Provide the (x, y) coordinate of the cell's center where the given text is located.  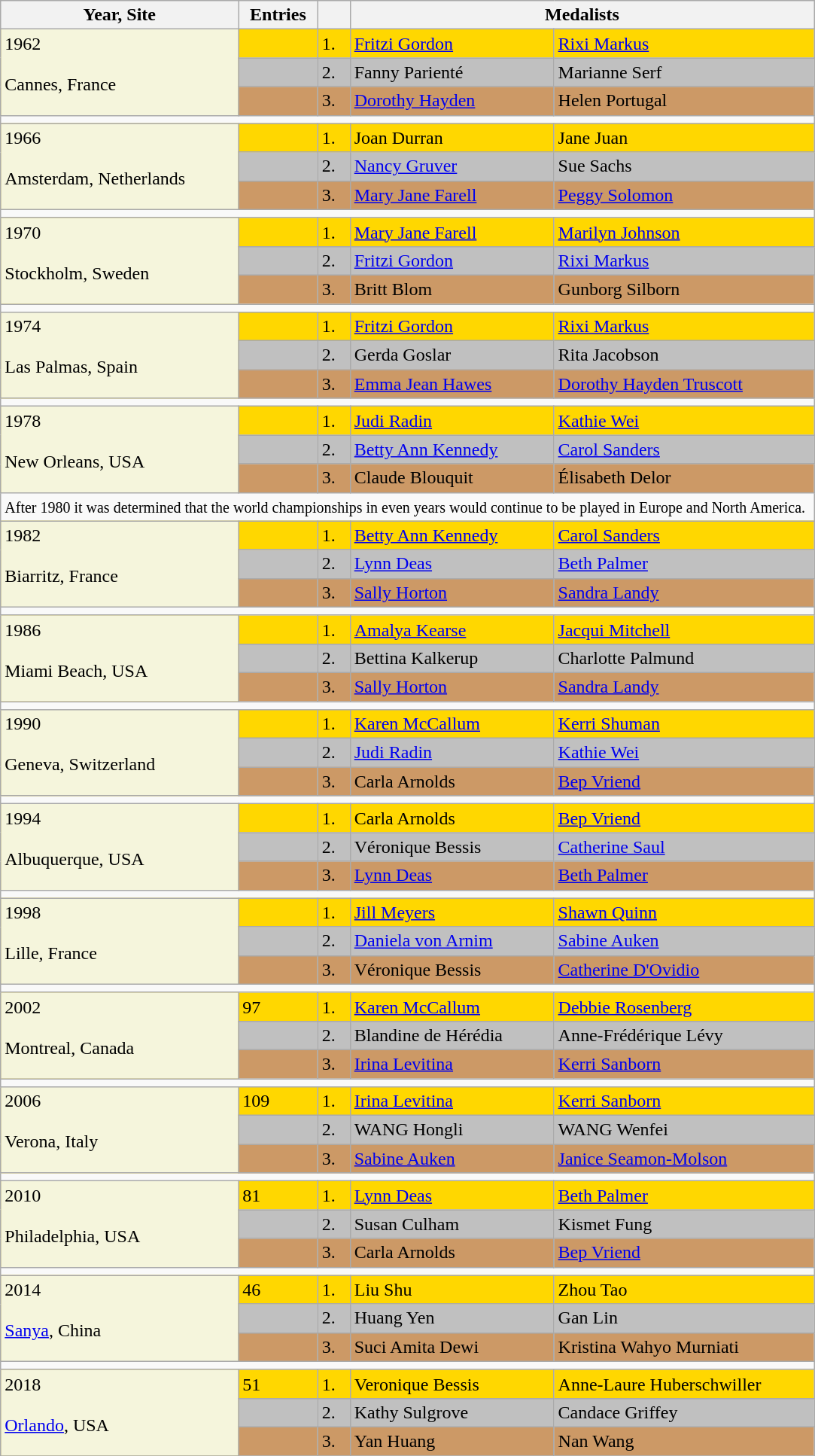
Debbie Rosenberg (683, 1007)
1962 Cannes, France (120, 72)
2010 Philadelphia, USA (120, 1224)
Jacqui Mitchell (683, 629)
Year, Site (120, 15)
1966 Amsterdam, Netherlands (120, 166)
Blandine de Hérédia (452, 1035)
Daniela von Arnim (452, 941)
After 1980 it was determined that the world championships in even years would continue to be played in Europe and North America. (408, 507)
Suci Amita Dewi (452, 1347)
Dorothy Hayden Truscott (683, 384)
Helen Portugal (683, 101)
Liu Shu (452, 1290)
Medalists (582, 15)
1990 Geneva, Switzerland (120, 753)
97 (278, 1007)
Zhou Tao (683, 1290)
Kerri Shuman (683, 724)
Candace Griffey (683, 1412)
1998 Lille, France (120, 941)
Joan Durran (452, 138)
Gunborg Silborn (683, 289)
1978 New Orleans, USA (120, 449)
Élisabeth Delor (683, 478)
Janice Seamon-Molson (683, 1159)
Huang Yen (452, 1318)
51 (278, 1384)
Peggy Solomon (683, 195)
Dorothy Hayden (452, 101)
Veronique Bessis (452, 1384)
Bettina Kalkerup (452, 658)
Britt Blom (452, 289)
2006 Verona, Italy (120, 1130)
Claude Blouquit (452, 478)
Nancy Gruver (452, 166)
1994 Albuquerque, USA (120, 847)
Rita Jacobson (683, 355)
Yan Huang (452, 1441)
Jill Meyers (452, 912)
Emma Jean Hawes (452, 384)
Gan Lin (683, 1318)
Susan Culham (452, 1224)
81 (278, 1196)
Jane Juan (683, 138)
2014 Sanya, China (120, 1318)
Kismet Fung (683, 1224)
Marilyn Johnson (683, 232)
Kristina Wahyo Murniati (683, 1347)
Entries (278, 15)
WANG Wenfei (683, 1130)
1982 Biarritz, France (120, 564)
Shawn Quinn (683, 912)
Anne-Laure Huberschwiller (683, 1384)
Anne-Frédérique Lévy (683, 1035)
Catherine Saul (683, 847)
Gerda Goslar (452, 355)
1986 Miami Beach, USA (120, 658)
WANG Hongli (452, 1130)
Fanny Parienté (452, 72)
Charlotte Palmund (683, 658)
Nan Wang (683, 1441)
1974 Las Palmas, Spain (120, 355)
109 (278, 1101)
2018 Orlando, USA (120, 1412)
Amalya Kearse (452, 629)
Marianne Serf (683, 72)
2002 Montreal, Canada (120, 1035)
46 (278, 1290)
Catherine D'Ovidio (683, 970)
Kathy Sulgrove (452, 1412)
1970 Stockholm, Sweden (120, 260)
Sue Sachs (683, 166)
